Provide the [x, y] coordinate of the cell's center where the given text is located.  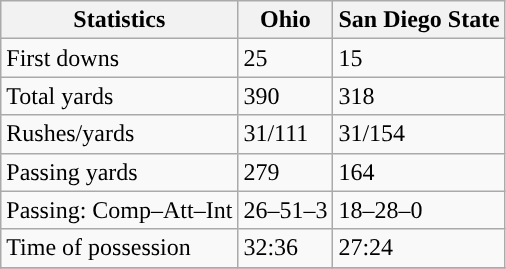
32:36 [286, 248]
318 [419, 96]
27:24 [419, 248]
Ohio [286, 20]
31/111 [286, 134]
18–28–0 [419, 210]
279 [286, 172]
Passing yards [120, 172]
26–51–3 [286, 210]
San Diego State [419, 20]
First downs [120, 58]
390 [286, 96]
Passing: Comp–Att–Int [120, 210]
25 [286, 58]
Time of possession [120, 248]
164 [419, 172]
Total yards [120, 96]
15 [419, 58]
Rushes/yards [120, 134]
31/154 [419, 134]
Statistics [120, 20]
